Determine the [X, Y] coordinate at the center of the cell enclosing the given text.  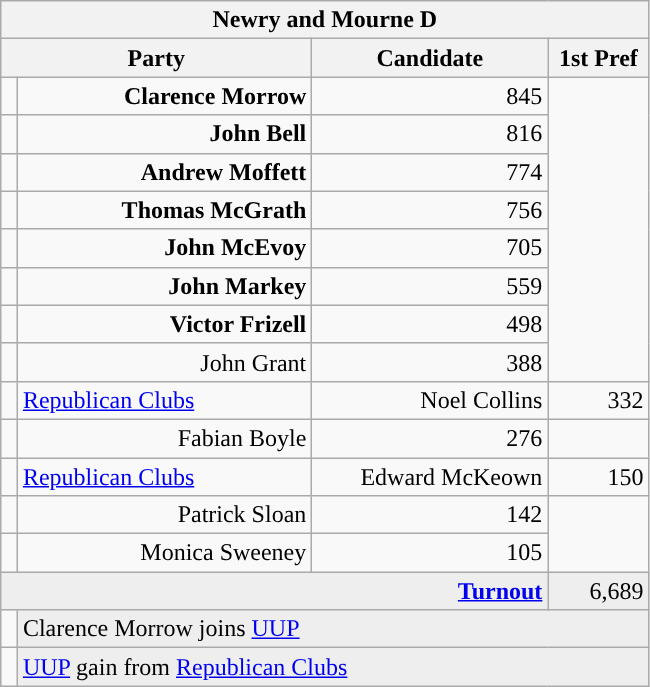
559 [430, 286]
816 [430, 134]
Victor Frizell [164, 324]
Noel Collins [430, 400]
Candidate [430, 58]
756 [430, 210]
105 [430, 553]
Newry and Mourne D [325, 20]
Fabian Boyle [164, 438]
Clarence Morrow [164, 96]
Turnout [274, 591]
388 [430, 362]
845 [430, 96]
Party [156, 58]
John Grant [164, 362]
Edward McKeown [430, 477]
150 [598, 477]
6,689 [598, 591]
142 [430, 515]
Monica Sweeney [164, 553]
774 [430, 172]
Andrew Moffett [164, 172]
Thomas McGrath [164, 210]
UUP gain from Republican Clubs [333, 667]
276 [430, 438]
498 [430, 324]
John Markey [164, 286]
John Bell [164, 134]
1st Pref [598, 58]
John McEvoy [164, 248]
Patrick Sloan [164, 515]
332 [598, 400]
Clarence Morrow joins UUP [333, 629]
705 [430, 248]
